Determine the (x, y) coordinate at the center of the cell enclosing the given text.  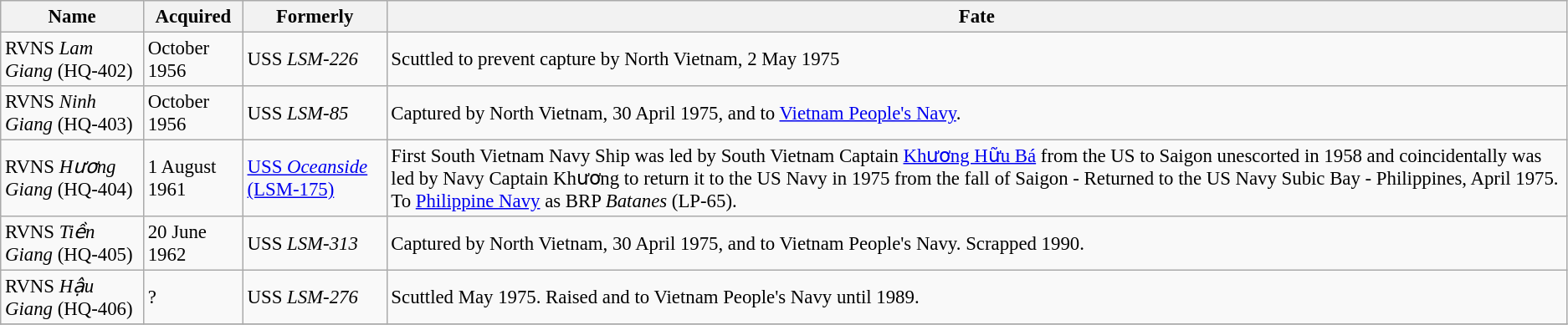
USS LSM-226 (315, 60)
USS LSM-276 (315, 297)
1 August 1961 (192, 179)
Name (72, 17)
? (192, 297)
Fate (976, 17)
USS Oceanside (LSM-175) (315, 179)
RVNS Hương Giang (HQ-404) (72, 179)
USS LSM-85 (315, 114)
Formerly (315, 17)
Captured by North Vietnam, 30 April 1975, and to Vietnam People's Navy. (976, 114)
Acquired (192, 17)
RVNS Ninh Giang (HQ-403) (72, 114)
Scuttled May 1975. Raised and to Vietnam People's Navy until 1989. (976, 297)
RVNS Tiền Giang (HQ-405) (72, 244)
Captured by North Vietnam, 30 April 1975, and to Vietnam People's Navy. Scrapped 1990. (976, 244)
20 June 1962 (192, 244)
USS LSM-313 (315, 244)
Scuttled to prevent capture by North Vietnam, 2 May 1975 (976, 60)
RVNS Hậu Giang (HQ-406) (72, 297)
RVNS Lam Giang (HQ-402) (72, 60)
